Detect which cell encompasses the target text, then output its [x, y] center coordinate. 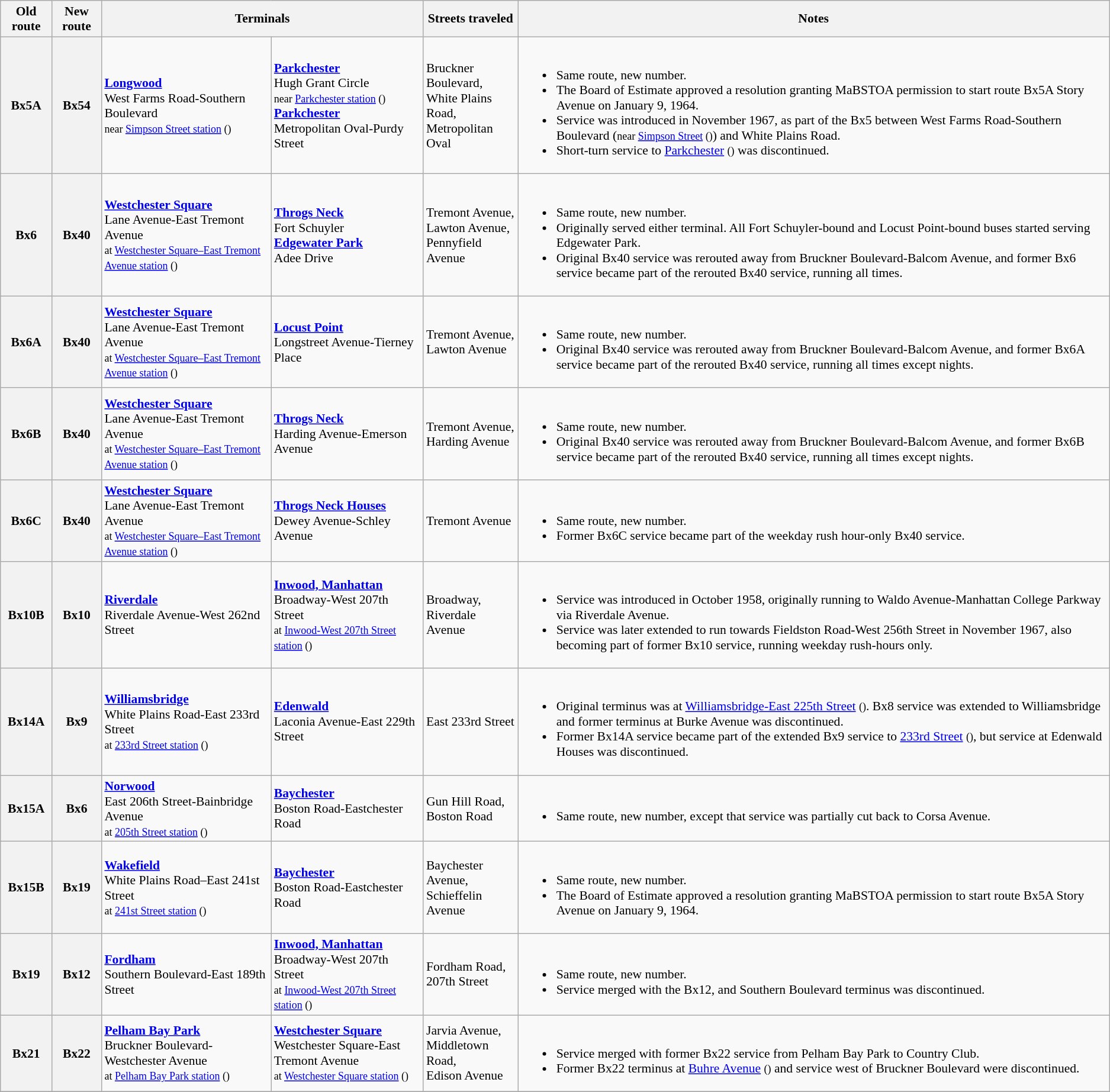
RiverdaleRiverdale Avenue-West 262nd Street [186, 616]
Bx21 [26, 1054]
Bx22 [77, 1054]
East 233rd Street [471, 722]
Fordham Road,207th Street [471, 975]
Broadway,Riverdale Avenue [471, 616]
WilliamsbridgeWhite Plains Road-East 233rd Streetat 233rd Street station () [186, 722]
Bx6A [26, 342]
Bx6C [26, 521]
Bx6B [26, 434]
Bx9 [77, 722]
Pelham Bay ParkBruckner Boulevard-Westchester Avenueat Pelham Bay Park station () [186, 1054]
Gun Hill Road,Boston Road [471, 808]
FordhamSouthern Boulevard-East 189th Street [186, 975]
Bx10B [26, 616]
Bx54 [77, 105]
New route [77, 19]
Bx14A [26, 722]
Bx15B [26, 888]
Baychester Avenue,Schieffelin Avenue [471, 888]
LongwoodWest Farms Road-Southern Boulevardnear Simpson Street station () [186, 105]
Throgs NeckFort SchuylerEdgewater ParkAdee Drive [347, 235]
Streets traveled [471, 19]
Bx5A [26, 105]
Same route, new number, except that service was partially cut back to Corsa Avenue. [813, 808]
Tremont Avenue,Harding Avenue [471, 434]
Same route, new number.The Board of Estimate approved a resolution granting MaBSTOA permission to start route Bx5A Story Avenue on January 9, 1964. [813, 888]
Bx10 [77, 616]
ParkchesterHugh Grant Circlenear Parkchester station ()ParkchesterMetropolitan Oval-Purdy Street [347, 105]
Terminals [262, 19]
WakefieldWhite Plains Road–East 241st Streetat 241st Street station () [186, 888]
Tremont Avenue,Lawton Avenue,Pennyfield Avenue [471, 235]
Bx15A [26, 808]
Throgs Neck HousesDewey Avenue-Schley Avenue [347, 521]
Westchester SquareWestchester Square-East Tremont Avenueat Westchester Square station () [347, 1054]
Bx12 [77, 975]
Old route [26, 19]
NorwoodEast 206th Street-Bainbridge Avenueat 205th Street station () [186, 808]
EdenwaldLaconia Avenue-East 229th Street [347, 722]
Bruckner Boulevard,White Plains Road,Metropolitan Oval [471, 105]
Notes [813, 19]
Jarvia Avenue,Middletown Road,Edison Avenue [471, 1054]
Locust PointLongstreet Avenue-Tierney Place [347, 342]
Tremont Avenue,Lawton Avenue [471, 342]
Same route, new number.Former Bx6C service became part of the weekday rush hour-only Bx40 service. [813, 521]
Tremont Avenue [471, 521]
Throgs NeckHarding Avenue-Emerson Avenue [347, 434]
Same route, new number.Service merged with the Bx12, and Southern Boulevard terminus was discontinued. [813, 975]
